Scan for the cell matching the given text and deliver its (X, Y) coordinate at center. 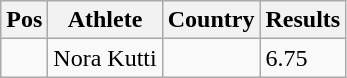
Nora Kutti (105, 58)
6.75 (303, 58)
Pos (24, 20)
Country (211, 20)
Athlete (105, 20)
Results (303, 20)
